Identify which cell holds the provided text, then report its [x, y] central coordinate. 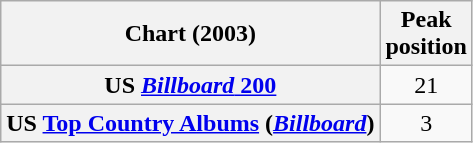
US Billboard 200 [190, 85]
Chart (2003) [190, 34]
21 [426, 85]
3 [426, 123]
Peak position [426, 34]
US Top Country Albums (Billboard) [190, 123]
